From the cell containing the given text, extract its center point as [X, Y] coordinate. 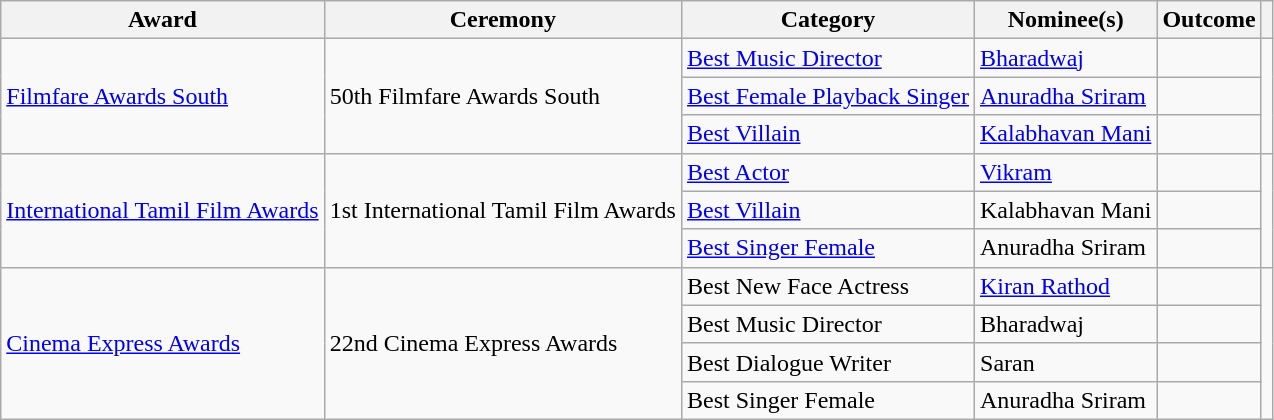
1st International Tamil Film Awards [502, 210]
Filmfare Awards South [162, 96]
Nominee(s) [1066, 20]
22nd Cinema Express Awards [502, 343]
Vikram [1066, 172]
Best Female Playback Singer [828, 96]
Best Actor [828, 172]
Kiran Rathod [1066, 286]
Outcome [1209, 20]
Saran [1066, 362]
Cinema Express Awards [162, 343]
Ceremony [502, 20]
Best Dialogue Writer [828, 362]
Best New Face Actress [828, 286]
International Tamil Film Awards [162, 210]
50th Filmfare Awards South [502, 96]
Award [162, 20]
Category [828, 20]
